Search for the cell housing the specified text and yield its [x, y] center coordinate. 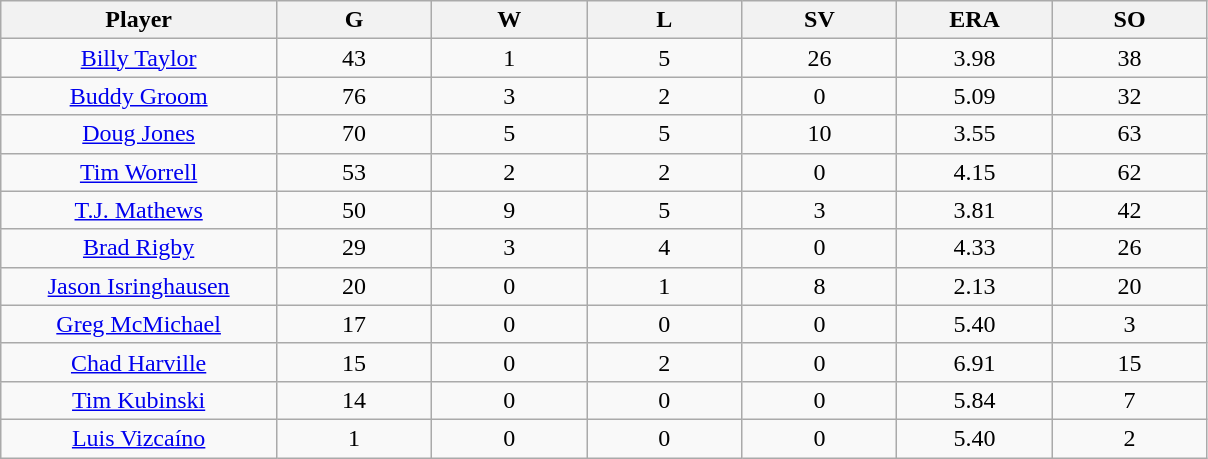
Tim Kubinski [139, 400]
38 [1130, 58]
G [354, 20]
Chad Harville [139, 362]
ERA [974, 20]
4.15 [974, 172]
SO [1130, 20]
5.09 [974, 96]
4.33 [974, 248]
9 [510, 210]
T.J. Mathews [139, 210]
3.98 [974, 58]
7 [1130, 400]
53 [354, 172]
70 [354, 134]
76 [354, 96]
SV [820, 20]
L [664, 20]
3.81 [974, 210]
4 [664, 248]
32 [1130, 96]
6.91 [974, 362]
62 [1130, 172]
14 [354, 400]
W [510, 20]
5.84 [974, 400]
17 [354, 324]
3.55 [974, 134]
63 [1130, 134]
10 [820, 134]
Brad Rigby [139, 248]
Buddy Groom [139, 96]
42 [1130, 210]
Billy Taylor [139, 58]
50 [354, 210]
29 [354, 248]
Doug Jones [139, 134]
2.13 [974, 286]
Greg McMichael [139, 324]
43 [354, 58]
Luis Vizcaíno [139, 438]
Tim Worrell [139, 172]
8 [820, 286]
Player [139, 20]
Jason Isringhausen [139, 286]
